Detect which cell encompasses the target text, then output its [X, Y] center coordinate. 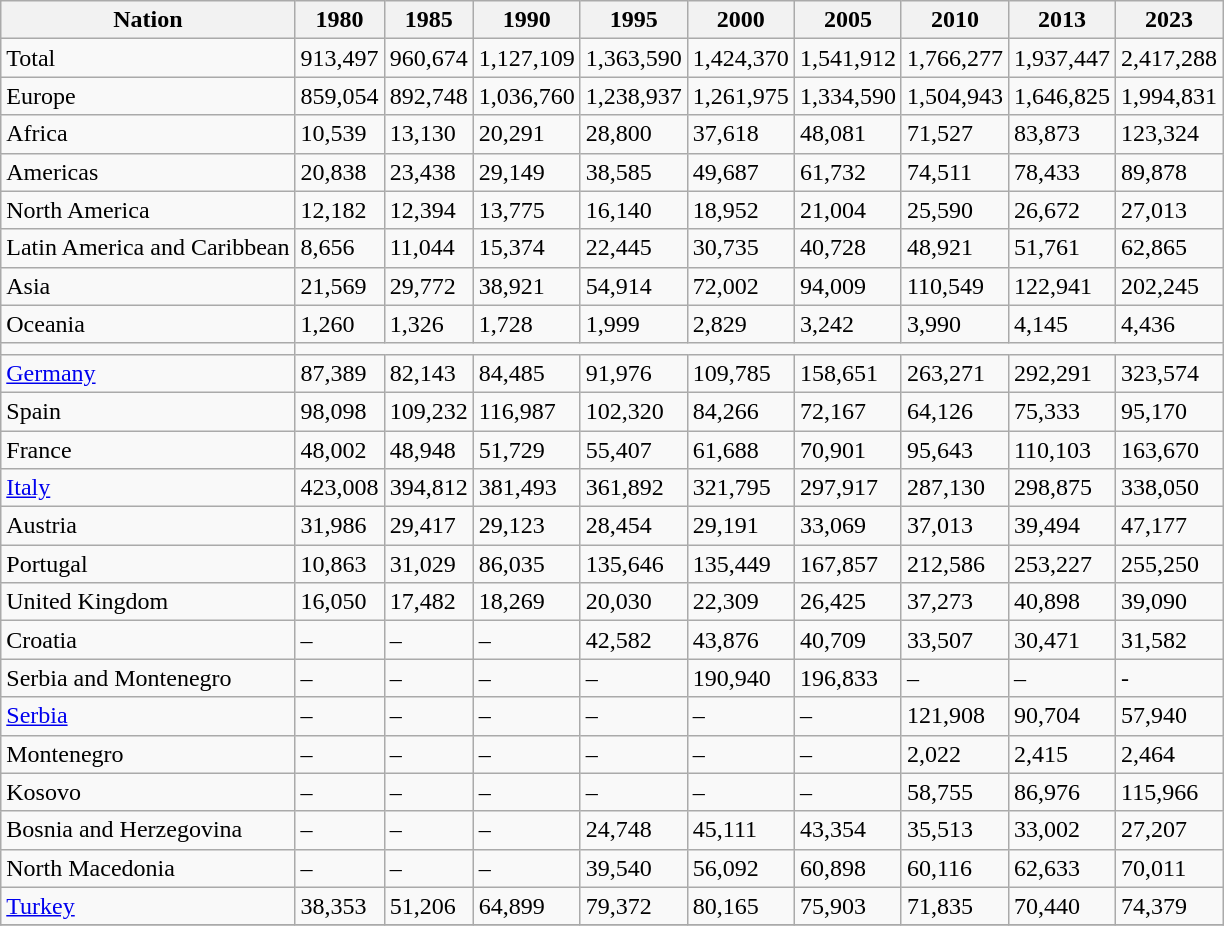
37,013 [954, 526]
1,238,937 [634, 96]
960,674 [428, 58]
255,250 [1170, 564]
26,672 [1062, 210]
29,123 [526, 526]
2,022 [954, 754]
Montenegro [148, 754]
48,948 [428, 449]
121,908 [954, 716]
4,145 [1062, 324]
167,857 [848, 564]
Spain [148, 411]
71,527 [954, 134]
31,029 [428, 564]
Total [148, 58]
30,735 [740, 248]
84,266 [740, 411]
57,940 [1170, 716]
31,582 [1170, 640]
16,140 [634, 210]
1,994,831 [1170, 96]
Nation [148, 20]
13,775 [526, 210]
18,952 [740, 210]
1995 [634, 20]
71,835 [954, 906]
15,374 [526, 248]
423,008 [340, 488]
135,449 [740, 564]
913,497 [340, 58]
- [1170, 678]
38,353 [340, 906]
135,646 [634, 564]
Portugal [148, 564]
86,035 [526, 564]
202,245 [1170, 286]
27,013 [1170, 210]
60,116 [954, 868]
80,165 [740, 906]
28,800 [634, 134]
47,177 [1170, 526]
29,191 [740, 526]
49,687 [740, 172]
163,670 [1170, 449]
1,646,825 [1062, 96]
94,009 [848, 286]
55,407 [634, 449]
1,728 [526, 324]
2,464 [1170, 754]
54,914 [634, 286]
43,354 [848, 830]
84,485 [526, 373]
2013 [1062, 20]
45,111 [740, 830]
Austria [148, 526]
1990 [526, 20]
29,149 [526, 172]
1,766,277 [954, 58]
Africa [148, 134]
109,232 [428, 411]
29,417 [428, 526]
61,688 [740, 449]
30,471 [1062, 640]
89,878 [1170, 172]
190,940 [740, 678]
56,092 [740, 868]
79,372 [634, 906]
62,633 [1062, 868]
75,333 [1062, 411]
1,261,975 [740, 96]
83,873 [1062, 134]
33,069 [848, 526]
1,999 [634, 324]
72,167 [848, 411]
1,541,912 [848, 58]
48,081 [848, 134]
33,507 [954, 640]
3,242 [848, 324]
21,004 [848, 210]
25,590 [954, 210]
Oceania [148, 324]
8,656 [340, 248]
122,941 [1062, 286]
Germany [148, 373]
72,002 [740, 286]
17,482 [428, 602]
74,379 [1170, 906]
298,875 [1062, 488]
37,273 [954, 602]
20,838 [340, 172]
2,415 [1062, 754]
115,966 [1170, 792]
28,454 [634, 526]
Latin America and Caribbean [148, 248]
87,389 [340, 373]
22,445 [634, 248]
26,425 [848, 602]
86,976 [1062, 792]
70,440 [1062, 906]
22,309 [740, 602]
Asia [148, 286]
37,618 [740, 134]
1,260 [340, 324]
10,863 [340, 564]
1,363,590 [634, 58]
1,504,943 [954, 96]
2023 [1170, 20]
338,050 [1170, 488]
Serbia [148, 716]
Serbia and Montenegro [148, 678]
196,833 [848, 678]
75,903 [848, 906]
Croatia [148, 640]
51,729 [526, 449]
90,704 [1062, 716]
381,493 [526, 488]
Turkey [148, 906]
Europe [148, 96]
1,036,760 [526, 96]
11,044 [428, 248]
1,937,447 [1062, 58]
70,901 [848, 449]
2000 [740, 20]
2,417,288 [1170, 58]
20,291 [526, 134]
1980 [340, 20]
361,892 [634, 488]
North America [148, 210]
109,785 [740, 373]
10,539 [340, 134]
France [148, 449]
892,748 [428, 96]
116,987 [526, 411]
40,898 [1062, 602]
297,917 [848, 488]
3,990 [954, 324]
323,574 [1170, 373]
48,921 [954, 248]
91,976 [634, 373]
42,582 [634, 640]
Americas [148, 172]
39,090 [1170, 602]
23,438 [428, 172]
2005 [848, 20]
33,002 [1062, 830]
78,433 [1062, 172]
859,054 [340, 96]
40,728 [848, 248]
2,829 [740, 324]
1,424,370 [740, 58]
70,011 [1170, 868]
27,207 [1170, 830]
123,324 [1170, 134]
12,394 [428, 210]
1,334,590 [848, 96]
64,126 [954, 411]
35,513 [954, 830]
16,050 [340, 602]
20,030 [634, 602]
98,098 [340, 411]
39,494 [1062, 526]
13,130 [428, 134]
64,899 [526, 906]
74,511 [954, 172]
1,326 [428, 324]
292,291 [1062, 373]
212,586 [954, 564]
Italy [148, 488]
287,130 [954, 488]
321,795 [740, 488]
21,569 [340, 286]
158,651 [848, 373]
29,772 [428, 286]
394,812 [428, 488]
51,206 [428, 906]
Bosnia and Herzegovina [148, 830]
Kosovo [148, 792]
40,709 [848, 640]
82,143 [428, 373]
38,585 [634, 172]
1,127,109 [526, 58]
48,002 [340, 449]
110,103 [1062, 449]
39,540 [634, 868]
102,320 [634, 411]
60,898 [848, 868]
31,986 [340, 526]
18,269 [526, 602]
95,170 [1170, 411]
95,643 [954, 449]
43,876 [740, 640]
1985 [428, 20]
North Macedonia [148, 868]
38,921 [526, 286]
263,271 [954, 373]
12,182 [340, 210]
61,732 [848, 172]
51,761 [1062, 248]
253,227 [1062, 564]
24,748 [634, 830]
110,549 [954, 286]
United Kingdom [148, 602]
62,865 [1170, 248]
2010 [954, 20]
4,436 [1170, 324]
58,755 [954, 792]
